Determine the [x, y] coordinate at the center of the cell enclosing the given text.  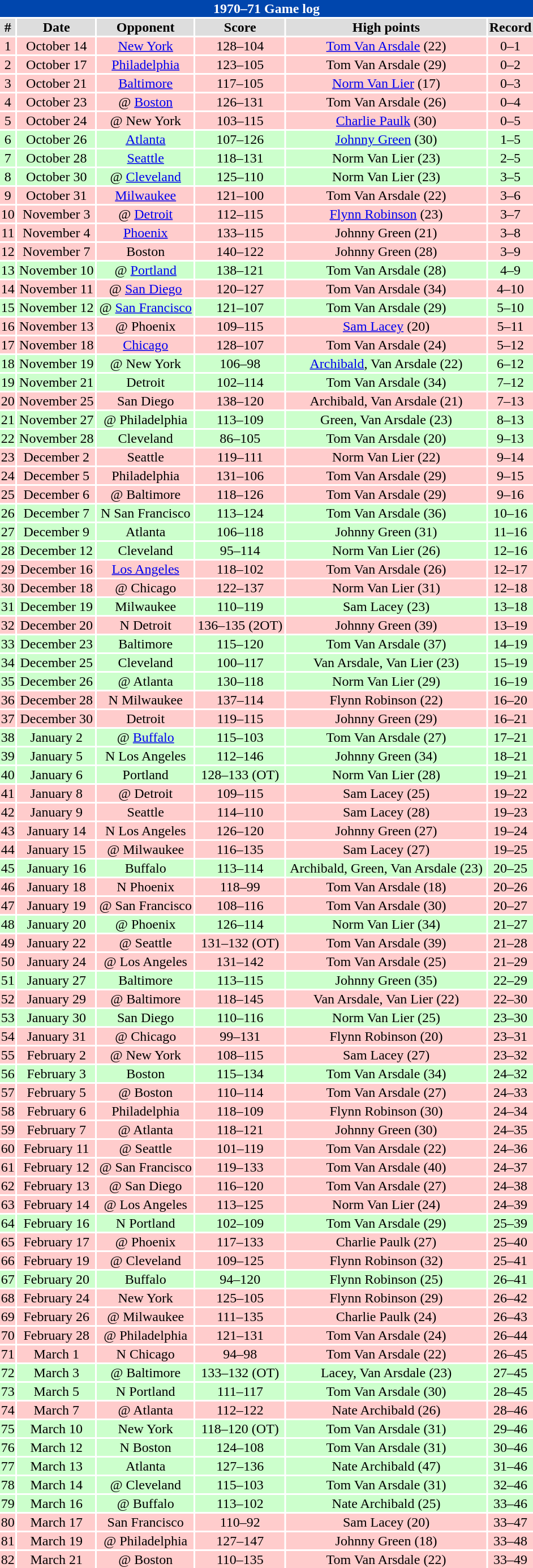
127–147 [240, 1541]
Charlie Paulk (27) [386, 1242]
Norm Van Lier (26) [386, 550]
January 8 [57, 793]
N Detroit [146, 625]
125–110 [240, 177]
120–127 [240, 289]
December 20 [57, 625]
49 [8, 943]
Flynn Robinson (20) [386, 1036]
Date [57, 27]
10 [8, 214]
121–131 [240, 1335]
126–120 [240, 831]
94–98 [240, 1354]
108–115 [240, 1055]
102–114 [240, 382]
128–104 [240, 46]
Nate Archibald (25) [386, 1503]
110–114 [240, 1092]
# [8, 27]
November 19 [57, 364]
October 30 [57, 177]
24–35 [510, 1130]
133–132 (OT) [240, 1373]
January 16 [57, 868]
30 [8, 588]
113–125 [240, 1204]
San Francisco [146, 1522]
March 16 [57, 1503]
December 18 [57, 588]
113–109 [240, 420]
March 3 [57, 1373]
Archibald, Van Arsdale (21) [386, 401]
November 11 [57, 289]
1 [8, 46]
Opponent [146, 27]
February 19 [57, 1261]
Norm Van Lier (34) [386, 924]
October 26 [57, 139]
131–132 (OT) [240, 943]
March 10 [57, 1429]
24–36 [510, 1148]
19–23 [510, 812]
15–19 [510, 663]
113–114 [240, 868]
March 12 [57, 1447]
19–21 [510, 775]
103–115 [240, 121]
February 6 [57, 1111]
12 [8, 251]
High points [386, 27]
Flynn Robinson (22) [386, 700]
November 27 [57, 420]
124–108 [240, 1447]
118–131 [240, 158]
@ Portland [146, 270]
45 [8, 868]
4 [8, 102]
20–26 [510, 887]
138–120 [240, 401]
33–46 [510, 1503]
102–109 [240, 1223]
53 [8, 1018]
March 21 [57, 1560]
Norm Van Lier (28) [386, 775]
100–117 [240, 663]
November 25 [57, 401]
25 [8, 494]
128–107 [240, 345]
March 13 [57, 1466]
26–44 [510, 1335]
0–1 [510, 46]
110–119 [240, 606]
111–135 [240, 1317]
3–8 [510, 233]
81 [8, 1541]
January 30 [57, 1018]
December 2 [57, 457]
October 23 [57, 102]
24–33 [510, 1092]
N San Francisco [146, 513]
Johnny Green (28) [386, 251]
21–27 [510, 924]
74 [8, 1410]
February 20 [57, 1279]
101–119 [240, 1148]
November 28 [57, 438]
22–29 [510, 980]
Sam Lacey (23) [386, 606]
31 [8, 606]
Tom Van Arsdale (40) [386, 1167]
Johnny Green (39) [386, 625]
35 [8, 681]
62 [8, 1186]
0–4 [510, 102]
4–9 [510, 270]
113–102 [240, 1503]
Los Angeles [146, 569]
60 [8, 1148]
118–102 [240, 569]
N Milwaukee [146, 700]
20–27 [510, 905]
79 [8, 1503]
December 7 [57, 513]
55 [8, 1055]
43 [8, 831]
Johnny Green (29) [386, 719]
December 30 [57, 719]
13–19 [510, 625]
December 28 [57, 700]
118–126 [240, 494]
Johnny Green (35) [386, 980]
Chicago [146, 345]
6–12 [510, 364]
19 [8, 382]
November 18 [57, 345]
27–45 [510, 1373]
5–12 [510, 345]
Norm Van Lier (22) [386, 457]
114–110 [240, 812]
7–13 [510, 401]
Johnny Green (27) [386, 831]
23–32 [510, 1055]
March 19 [57, 1541]
26–42 [510, 1298]
59 [8, 1130]
23–31 [510, 1036]
26–45 [510, 1354]
16–20 [510, 700]
Score [240, 27]
October 28 [57, 158]
119–111 [240, 457]
69 [8, 1317]
51 [8, 980]
46 [8, 887]
Tom Van Arsdale (39) [386, 943]
October 31 [57, 195]
Tom Van Arsdale (25) [386, 962]
40 [8, 775]
27 [8, 532]
110–135 [240, 1560]
58 [8, 1111]
January 27 [57, 980]
127–136 [240, 1466]
63 [8, 1204]
5–10 [510, 307]
117–105 [240, 83]
126–131 [240, 102]
Sam Lacey (28) [386, 812]
106–98 [240, 364]
January 5 [57, 756]
November 12 [57, 307]
Tom Van Arsdale (20) [386, 438]
65 [8, 1242]
117–133 [240, 1242]
March 14 [57, 1485]
January 9 [57, 812]
November 21 [57, 382]
17 [8, 345]
16 [8, 326]
28–46 [510, 1410]
48 [8, 924]
0–5 [510, 121]
December 6 [57, 494]
23 [8, 457]
20–25 [510, 868]
39 [8, 756]
March 17 [57, 1522]
Tom Van Arsdale (37) [386, 644]
37 [8, 719]
66 [8, 1261]
5–11 [510, 326]
December 19 [57, 606]
0–3 [510, 83]
99–131 [240, 1036]
28 [8, 550]
Flynn Robinson (29) [386, 1298]
10–16 [510, 513]
8 [8, 177]
29 [8, 569]
34 [8, 663]
13 [8, 270]
February 12 [57, 1167]
118–121 [240, 1130]
115–134 [240, 1074]
January 31 [57, 1036]
24–34 [510, 1111]
42 [8, 812]
Archibald, Green, Van Arsdale (23) [386, 868]
24–37 [510, 1167]
131–142 [240, 962]
131–106 [240, 476]
Johnny Green (34) [386, 756]
54 [8, 1036]
30–46 [510, 1447]
5 [8, 121]
Johnny Green (18) [386, 1541]
76 [8, 1447]
January 29 [57, 999]
6 [8, 139]
26–43 [510, 1317]
1–5 [510, 139]
9 [8, 195]
32 [8, 625]
118–120 (OT) [240, 1429]
3–5 [510, 177]
70 [8, 1335]
January 22 [57, 943]
Tom Van Arsdale (36) [386, 513]
4–10 [510, 289]
24 [8, 476]
November 7 [57, 251]
December 5 [57, 476]
October 14 [57, 46]
February 24 [57, 1298]
Flynn Robinson (23) [386, 214]
106–118 [240, 532]
Lacey, Van Arsdale (23) [386, 1373]
3 [8, 83]
78 [8, 1485]
March 5 [57, 1391]
7 [8, 158]
23–30 [510, 1018]
14 [8, 289]
61 [8, 1167]
108–116 [240, 905]
Flynn Robinson (32) [386, 1261]
February 3 [57, 1074]
107–126 [240, 139]
Norm Van Lier (17) [386, 83]
3–7 [510, 214]
56 [8, 1074]
Flynn Robinson (25) [386, 1279]
February 17 [57, 1242]
December 23 [57, 644]
112–146 [240, 756]
Johnny Green (31) [386, 532]
121–100 [240, 195]
109–125 [240, 1261]
19–24 [510, 831]
31–46 [510, 1466]
9–15 [510, 476]
28–45 [510, 1391]
9–16 [510, 494]
121–107 [240, 307]
February 7 [57, 1130]
86–105 [240, 438]
12–18 [510, 588]
113–115 [240, 980]
January 18 [57, 887]
17–21 [510, 737]
November 3 [57, 214]
February 26 [57, 1317]
Nate Archibald (47) [386, 1466]
57 [8, 1092]
October 17 [57, 65]
80 [8, 1522]
123–105 [240, 65]
Sam Lacey (25) [386, 793]
18–21 [510, 756]
February 16 [57, 1223]
Tom Van Arsdale (18) [386, 887]
3–6 [510, 195]
13–18 [510, 606]
February 5 [57, 1092]
119–115 [240, 719]
0–2 [510, 65]
50 [8, 962]
130–118 [240, 681]
33 [8, 644]
126–114 [240, 924]
February 14 [57, 1204]
133–115 [240, 233]
29–46 [510, 1429]
112–115 [240, 214]
Charlie Paulk (30) [386, 121]
52 [8, 999]
33–47 [510, 1522]
March 7 [57, 1410]
82 [8, 1560]
16–21 [510, 719]
1970–71 Game log [266, 8]
119–133 [240, 1167]
February 13 [57, 1186]
Record [510, 27]
8–13 [510, 420]
137–114 [240, 700]
118–99 [240, 887]
140–122 [240, 251]
94–120 [240, 1279]
32–46 [510, 1485]
21–28 [510, 943]
January 14 [57, 831]
111–117 [240, 1391]
118–109 [240, 1111]
112–122 [240, 1410]
11 [8, 233]
Norm Van Lier (24) [386, 1204]
116–120 [240, 1186]
18 [8, 364]
26 [8, 513]
26–41 [510, 1279]
38 [8, 737]
73 [8, 1391]
Johnny Green (21) [386, 233]
Flynn Robinson (30) [386, 1111]
February 11 [57, 1148]
December 12 [57, 550]
January 15 [57, 849]
24–38 [510, 1186]
December 9 [57, 532]
Van Arsdale, Van Lier (23) [386, 663]
122–137 [240, 588]
21 [8, 420]
64 [8, 1223]
19–22 [510, 793]
15 [8, 307]
33–49 [510, 1560]
October 21 [57, 83]
November 4 [57, 233]
January 2 [57, 737]
3–9 [510, 251]
25–40 [510, 1242]
December 26 [57, 681]
71 [8, 1354]
12–16 [510, 550]
9–13 [510, 438]
February 28 [57, 1335]
20 [8, 401]
136–135 (2OT) [240, 625]
January 24 [57, 962]
Charlie Paulk (24) [386, 1317]
January 20 [57, 924]
77 [8, 1466]
Norm Van Lier (31) [386, 588]
12–17 [510, 569]
67 [8, 1279]
25–41 [510, 1261]
36 [8, 700]
68 [8, 1298]
16–19 [510, 681]
October 24 [57, 121]
December 16 [57, 569]
Phoenix [146, 233]
9–14 [510, 457]
Green, Van Arsdale (23) [386, 420]
11–16 [510, 532]
14–19 [510, 644]
110–116 [240, 1018]
19–25 [510, 849]
115–120 [240, 644]
January 6 [57, 775]
128–133 (OT) [240, 775]
December 25 [57, 663]
January 19 [57, 905]
N Phoenix [146, 887]
February 2 [57, 1055]
138–121 [240, 270]
2–5 [510, 158]
7–12 [510, 382]
72 [8, 1373]
95–114 [240, 550]
24–32 [510, 1074]
25–39 [510, 1223]
Nate Archibald (26) [386, 1410]
22–30 [510, 999]
Norm Van Lier (29) [386, 681]
75 [8, 1429]
118–145 [240, 999]
110–92 [240, 1522]
47 [8, 905]
Archibald, Van Arsdale (22) [386, 364]
Portland [146, 775]
24–39 [510, 1204]
22 [8, 438]
November 10 [57, 270]
N Chicago [146, 1354]
41 [8, 793]
44 [8, 849]
116–135 [240, 849]
Norm Van Lier (25) [386, 1018]
2 [8, 65]
Van Arsdale, Van Lier (22) [386, 999]
113–124 [240, 513]
33–48 [510, 1541]
N Boston [146, 1447]
Tom Van Arsdale (28) [386, 270]
125–105 [240, 1298]
21–29 [510, 962]
November 13 [57, 326]
March 1 [57, 1354]
